Capture the cell that displays the provided text and extract its (X, Y) central coordinate. 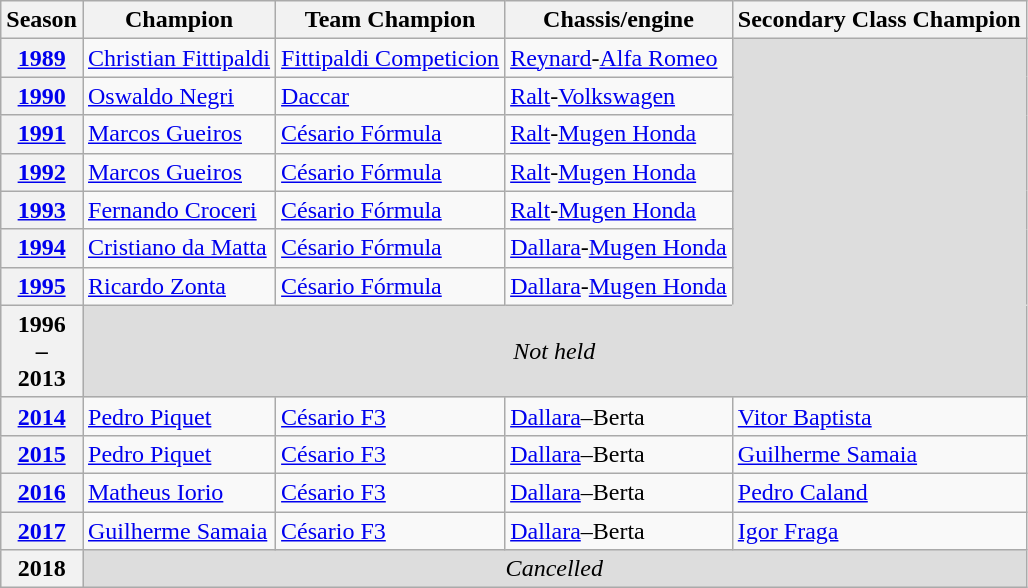
Ricardo Zonta (178, 286)
Igor Fraga (879, 531)
1995 (42, 286)
1993 (42, 210)
Christian Fittipaldi (178, 58)
Season (42, 20)
Cancelled (554, 569)
Secondary Class Champion (879, 20)
Ralt-Volkswagen (619, 96)
1989 (42, 58)
Not held (554, 351)
1991 (42, 134)
Pedro Caland (879, 492)
1992 (42, 172)
Fernando Croceri (178, 210)
1996–2013 (42, 351)
2016 (42, 492)
Team Champion (390, 20)
Reynard-Alfa Romeo (619, 58)
Daccar (390, 96)
Fittipaldi Competicion (390, 58)
Vitor Baptista (879, 416)
2018 (42, 569)
2017 (42, 531)
Oswaldo Negri (178, 96)
1994 (42, 248)
Chassis/engine (619, 20)
Champion (178, 20)
1990 (42, 96)
Cristiano da Matta (178, 248)
2015 (42, 454)
2014 (42, 416)
Matheus Iorio (178, 492)
